Capture the cell that displays the provided text and extract its [X, Y] central coordinate. 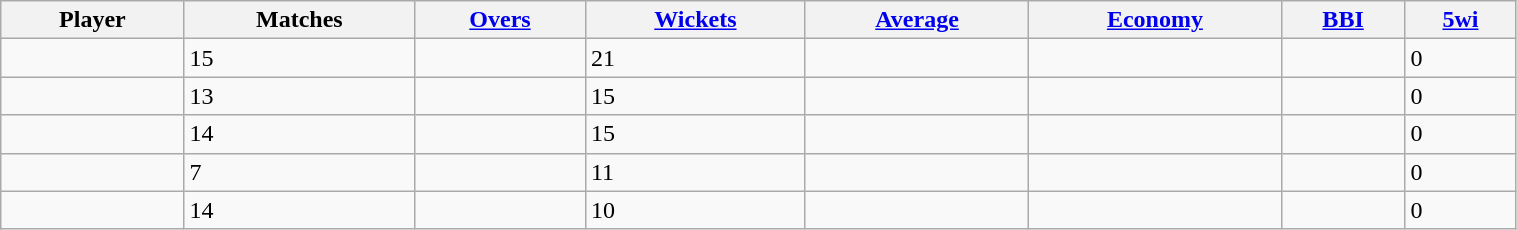
Matches [300, 20]
BBI [1343, 20]
Average [916, 20]
11 [695, 172]
Wickets [695, 20]
Economy [1156, 20]
13 [300, 96]
21 [695, 58]
Player [92, 20]
10 [695, 210]
7 [300, 172]
5wi [1460, 20]
Overs [500, 20]
